Find where the given text appears and provide that cell's center as [X, Y] coordinate. 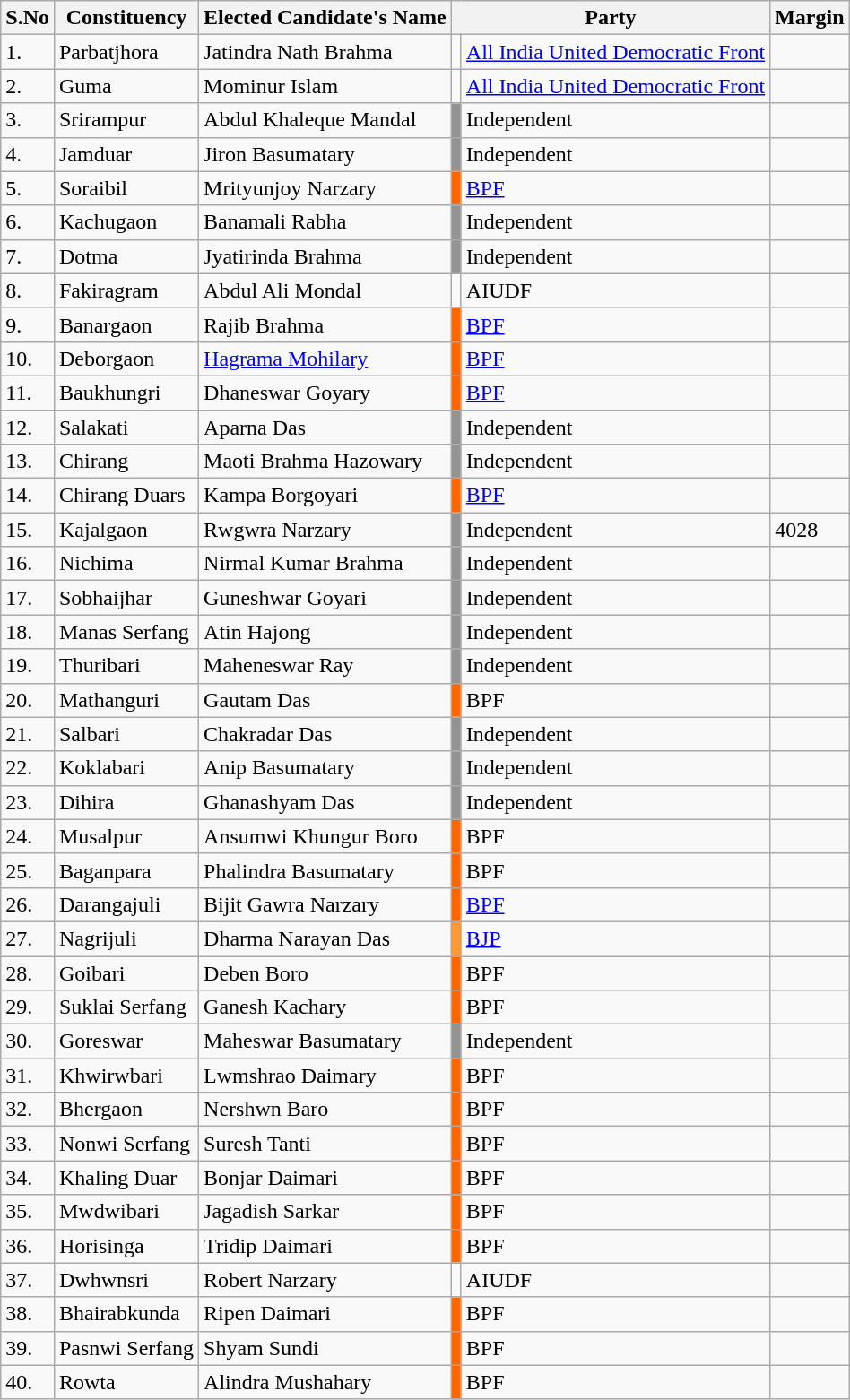
6. [28, 222]
Guneshwar Goyari [325, 598]
24. [28, 836]
Nichima [126, 564]
29. [28, 1007]
Atin Hajong [325, 632]
Sobhaijhar [126, 598]
Musalpur [126, 836]
38. [28, 1314]
Ghanashyam Das [325, 802]
16. [28, 564]
Thuribari [126, 666]
Abdul Ali Mondal [325, 290]
36. [28, 1246]
13. [28, 462]
Aparna Das [325, 428]
Dihira [126, 802]
Mrityunjoy Narzary [325, 188]
Salbari [126, 734]
4. [28, 154]
Chakradar Das [325, 734]
18. [28, 632]
22. [28, 768]
Chirang Duars [126, 496]
Deben Boro [325, 972]
5. [28, 188]
28. [28, 972]
Gautam Das [325, 700]
Mominur Islam [325, 86]
Maheswar Basumatary [325, 1041]
27. [28, 938]
26. [28, 904]
Mwdwibari [126, 1212]
Khaling Duar [126, 1178]
Guma [126, 86]
Jyatirinda Brahma [325, 256]
Salakati [126, 428]
Nirmal Kumar Brahma [325, 564]
20. [28, 700]
Shyam Sundi [325, 1348]
30. [28, 1041]
Jatindra Nath Brahma [325, 52]
Ganesh Kachary [325, 1007]
10. [28, 359]
Tridip Daimari [325, 1246]
25. [28, 870]
34. [28, 1178]
Jamduar [126, 154]
Bhergaon [126, 1110]
Srirampur [126, 120]
1. [28, 52]
Mathanguri [126, 700]
Banargaon [126, 324]
4028 [810, 530]
11. [28, 393]
Bonjar Daimari [325, 1178]
Robert Narzary [325, 1280]
Deborgaon [126, 359]
33. [28, 1144]
Baukhungri [126, 393]
8. [28, 290]
19. [28, 666]
Jagadish Sarkar [325, 1212]
39. [28, 1348]
Maoti Brahma Hazowary [325, 462]
Nershwn Baro [325, 1110]
3. [28, 120]
Elected Candidate's Name [325, 18]
Phalindra Basumatary [325, 870]
Rajib Brahma [325, 324]
Bhairabkunda [126, 1314]
Abdul Khaleque Mandal [325, 120]
Constituency [126, 18]
23. [28, 802]
Horisinga [126, 1246]
Lwmshrao Daimary [325, 1076]
Maheneswar Ray [325, 666]
Anip Basumatary [325, 768]
40. [28, 1382]
17. [28, 598]
Khwirwbari [126, 1076]
2. [28, 86]
Jiron Basumatary [325, 154]
Ansumwi Khungur Boro [325, 836]
Darangajuli [126, 904]
Alindra Mushahary [325, 1382]
9. [28, 324]
7. [28, 256]
Rowta [126, 1382]
Parbatjhora [126, 52]
Fakiragram [126, 290]
Margin [810, 18]
Chirang [126, 462]
Kampa Borgoyari [325, 496]
32. [28, 1110]
Rwgwra Narzary [325, 530]
12. [28, 428]
Ripen Daimari [325, 1314]
S.No [28, 18]
31. [28, 1076]
37. [28, 1280]
Manas Serfang [126, 632]
Goreswar [126, 1041]
Nagrijuli [126, 938]
Dotma [126, 256]
Koklabari [126, 768]
Hagrama Mohilary [325, 359]
Dhaneswar Goyary [325, 393]
BJP [615, 938]
Dharma Narayan Das [325, 938]
Bijit Gawra Narzary [325, 904]
Dwhwnsri [126, 1280]
Soraibil [126, 188]
Baganpara [126, 870]
Goibari [126, 972]
14. [28, 496]
Suklai Serfang [126, 1007]
Banamali Rabha [325, 222]
15. [28, 530]
Pasnwi Serfang [126, 1348]
Suresh Tanti [325, 1144]
Kachugaon [126, 222]
Party [610, 18]
35. [28, 1212]
21. [28, 734]
Nonwi Serfang [126, 1144]
Kajalgaon [126, 530]
